Determine the [X, Y] coordinate at the center of the cell enclosing the given text.  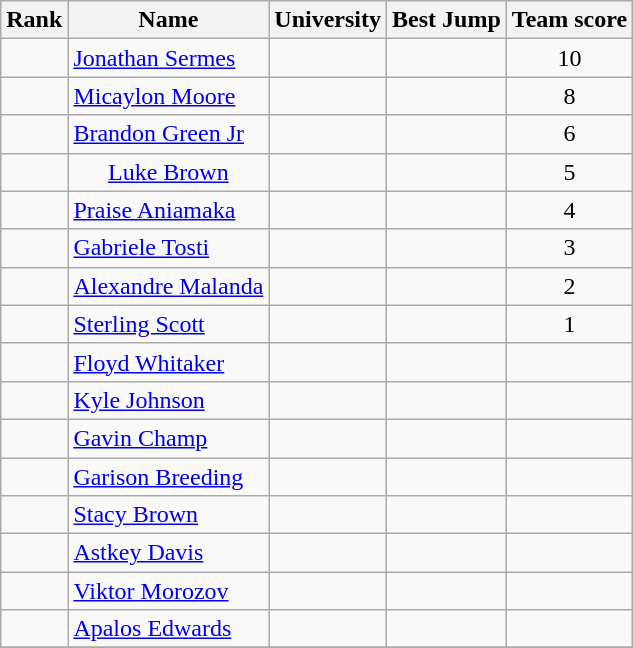
Rank [34, 20]
Micaylon Moore [168, 96]
Praise Aniamaka [168, 210]
Garison Breeding [168, 477]
6 [569, 134]
Apalos Edwards [168, 629]
Floyd Whitaker [168, 362]
Viktor Morozov [168, 591]
3 [569, 248]
Luke Brown [168, 172]
Name [168, 20]
8 [569, 96]
Jonathan Sermes [168, 58]
Gavin Champ [168, 438]
10 [569, 58]
Best Jump [447, 20]
Sterling Scott [168, 324]
Kyle Johnson [168, 400]
Astkey Davis [168, 553]
2 [569, 286]
Stacy Brown [168, 515]
1 [569, 324]
Team score [569, 20]
Alexandre Malanda [168, 286]
5 [569, 172]
Gabriele Tosti [168, 248]
Brandon Green Jr [168, 134]
University [328, 20]
4 [569, 210]
